Scan for the cell matching the given text and deliver its [x, y] coordinate at center. 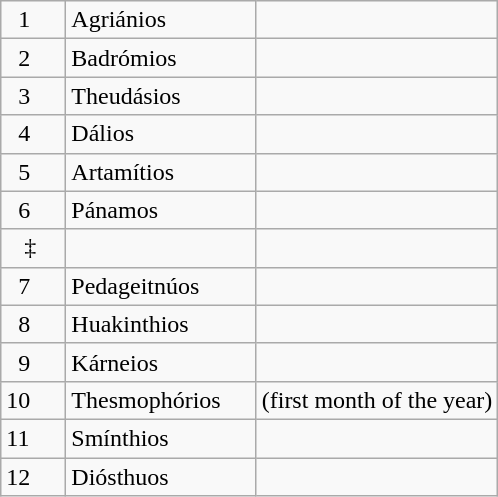
9 [34, 362]
Artamítios [161, 172]
Pedageitnúos [161, 286]
Diósthuos [161, 477]
1 [34, 20]
8 [34, 324]
Smínthios [161, 438]
Badrómios [161, 58]
Huakinthios [161, 324]
Pánamos [161, 210]
Dálios [161, 134]
6 [34, 210]
(first month of the year) [377, 400]
5 [34, 172]
3 [34, 96]
Theudásios [161, 96]
Thesmophórios [161, 400]
Kárneios [161, 362]
‡ [34, 248]
12 [34, 477]
11 [34, 438]
7 [34, 286]
4 [34, 134]
2 [34, 58]
10 [34, 400]
Agriánios [161, 20]
